Return [X, Y] of the center of cell containing provided text 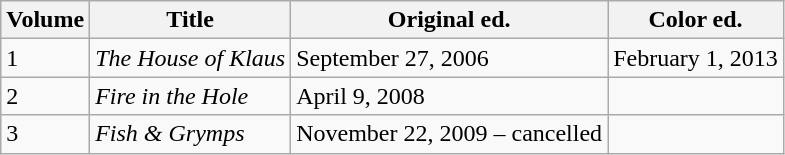
Volume [46, 20]
The House of Klaus [190, 58]
3 [46, 134]
Fish & Grymps [190, 134]
Original ed. [450, 20]
November 22, 2009 – cancelled [450, 134]
1 [46, 58]
Title [190, 20]
Fire in the Hole [190, 96]
Color ed. [696, 20]
April 9, 2008 [450, 96]
2 [46, 96]
September 27, 2006 [450, 58]
February 1, 2013 [696, 58]
